From the cell containing the given text, extract its center point as (x, y) coordinate. 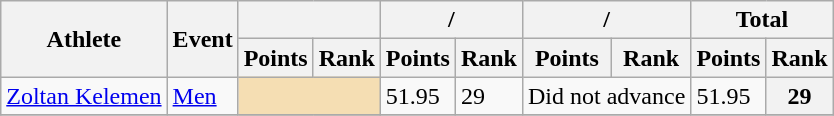
Men (202, 96)
Athlete (84, 39)
Event (202, 39)
Zoltan Kelemen (84, 96)
Did not advance (606, 96)
Total (762, 20)
